Scan for the cell matching the given text and deliver its [x, y] coordinate at center. 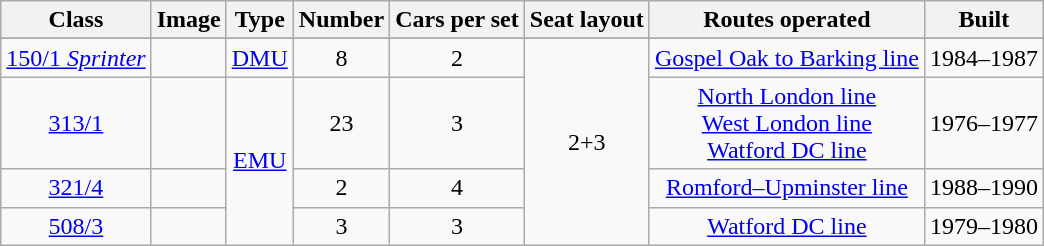
508/3 [76, 226]
Seat layout [586, 20]
Built [984, 20]
Gospel Oak to Barking line [786, 58]
1976–1977 [984, 123]
EMU [260, 161]
1988–1990 [984, 188]
Class [76, 20]
Romford–Upminster line [786, 188]
DMU [260, 58]
Cars per set [458, 20]
4 [458, 188]
321/4 [76, 188]
2+3 [586, 142]
23 [341, 123]
Type [260, 20]
1979–1980 [984, 226]
Watford DC line [786, 226]
150/1 Sprinter [76, 58]
313/1 [76, 123]
8 [341, 58]
North London lineWest London lineWatford DC line [786, 123]
Image [188, 20]
1984–1987 [984, 58]
Number [341, 20]
Routes operated [786, 20]
